Extract the (X, Y) coordinate from the center of the cell holding the provided text.  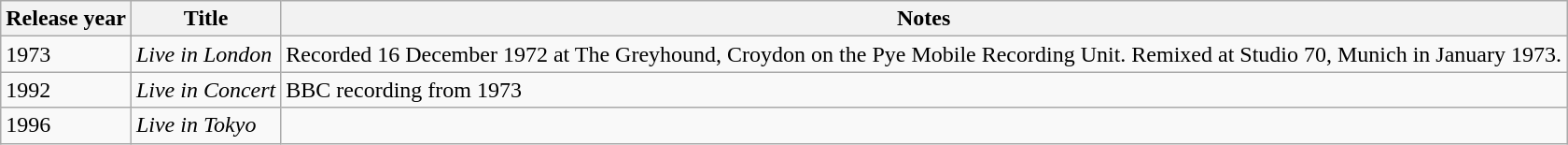
1973 (66, 54)
Recorded 16 December 1972 at The Greyhound, Croydon on the Pye Mobile Recording Unit. Remixed at Studio 70, Munich in January 1973. (924, 54)
1996 (66, 125)
BBC recording from 1973 (924, 90)
Live in Tokyo (205, 125)
1992 (66, 90)
Release year (66, 19)
Notes (924, 19)
Live in Concert (205, 90)
Title (205, 19)
Live in London (205, 54)
